From the cell containing the given text, extract its center point as (x, y) coordinate. 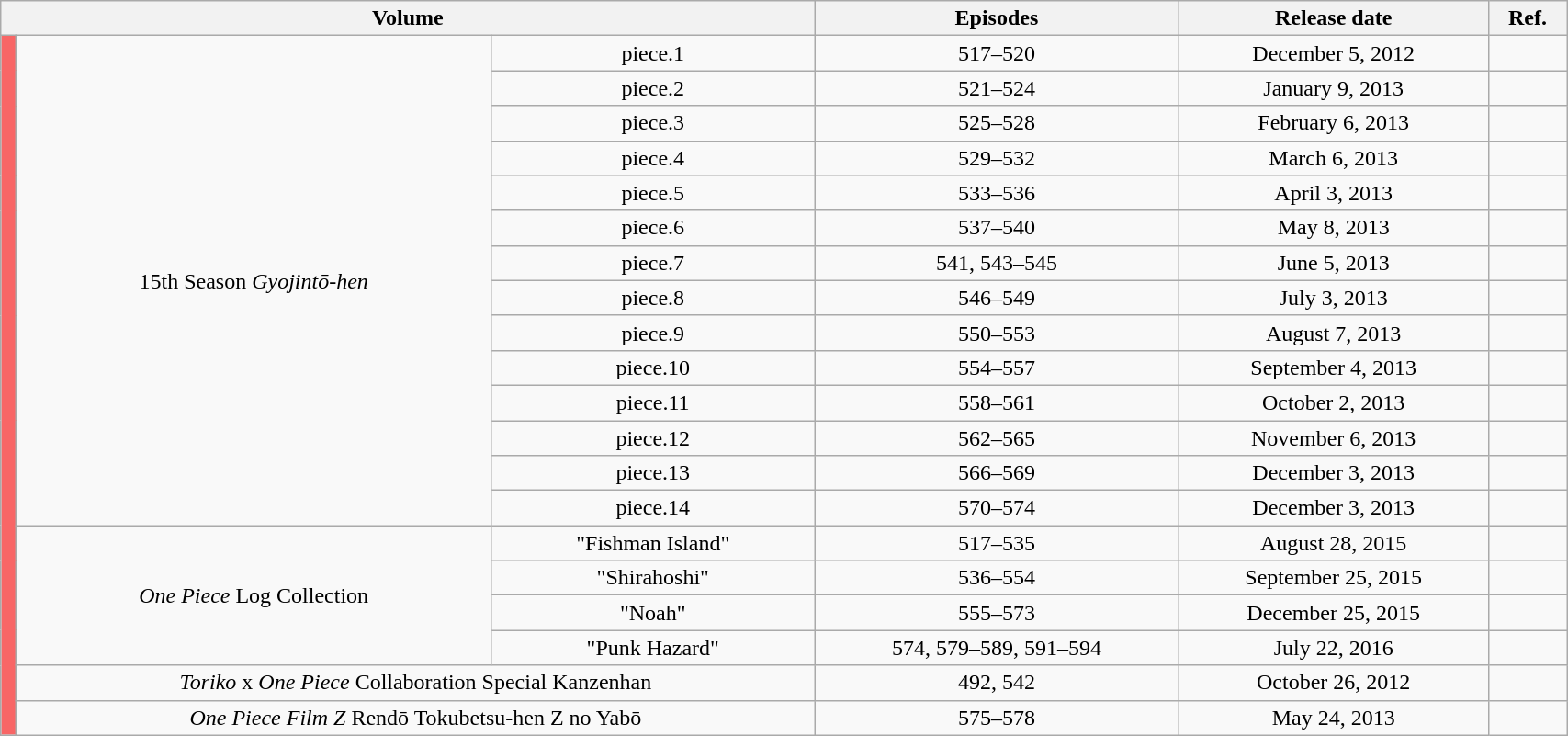
March 6, 2013 (1334, 158)
517–535 (997, 543)
570–574 (997, 508)
piece.5 (653, 193)
521–524 (997, 88)
"Shirahoshi" (653, 578)
piece.13 (653, 473)
550–553 (997, 333)
piece.2 (653, 88)
piece.3 (653, 123)
566–569 (997, 473)
"Punk Hazard" (653, 648)
546–549 (997, 298)
"Fishman Island" (653, 543)
One Piece Log Collection (254, 595)
492, 542 (997, 683)
September 4, 2013 (1334, 368)
Volume (408, 18)
517–520 (997, 53)
piece.12 (653, 438)
August 28, 2015 (1334, 543)
piece.6 (653, 228)
piece.9 (653, 333)
July 3, 2013 (1334, 298)
525–528 (997, 123)
October 26, 2012 (1334, 683)
562–565 (997, 438)
piece.14 (653, 508)
Ref. (1527, 18)
January 9, 2013 (1334, 88)
Release date (1334, 18)
August 7, 2013 (1334, 333)
May 24, 2013 (1334, 718)
574, 579–589, 591–594 (997, 648)
"Noah" (653, 613)
533–536 (997, 193)
558–561 (997, 402)
December 25, 2015 (1334, 613)
October 2, 2013 (1334, 402)
541, 543–545 (997, 263)
July 22, 2016 (1334, 648)
Episodes (997, 18)
15th Season Gyojintō-hen (254, 281)
Toriko x One Piece Collaboration Special Kanzenhan (415, 683)
555–573 (997, 613)
554–557 (997, 368)
piece.8 (653, 298)
February 6, 2013 (1334, 123)
November 6, 2013 (1334, 438)
May 8, 2013 (1334, 228)
529–532 (997, 158)
April 3, 2013 (1334, 193)
piece.7 (653, 263)
537–540 (997, 228)
536–554 (997, 578)
piece.11 (653, 402)
December 5, 2012 (1334, 53)
September 25, 2015 (1334, 578)
575–578 (997, 718)
piece.1 (653, 53)
piece.4 (653, 158)
June 5, 2013 (1334, 263)
piece.10 (653, 368)
One Piece Film Z Rendō Tokubetsu-hen Z no Yabō (415, 718)
